For the text-containing cell, return its midpoint in [x, y] coordinate format. 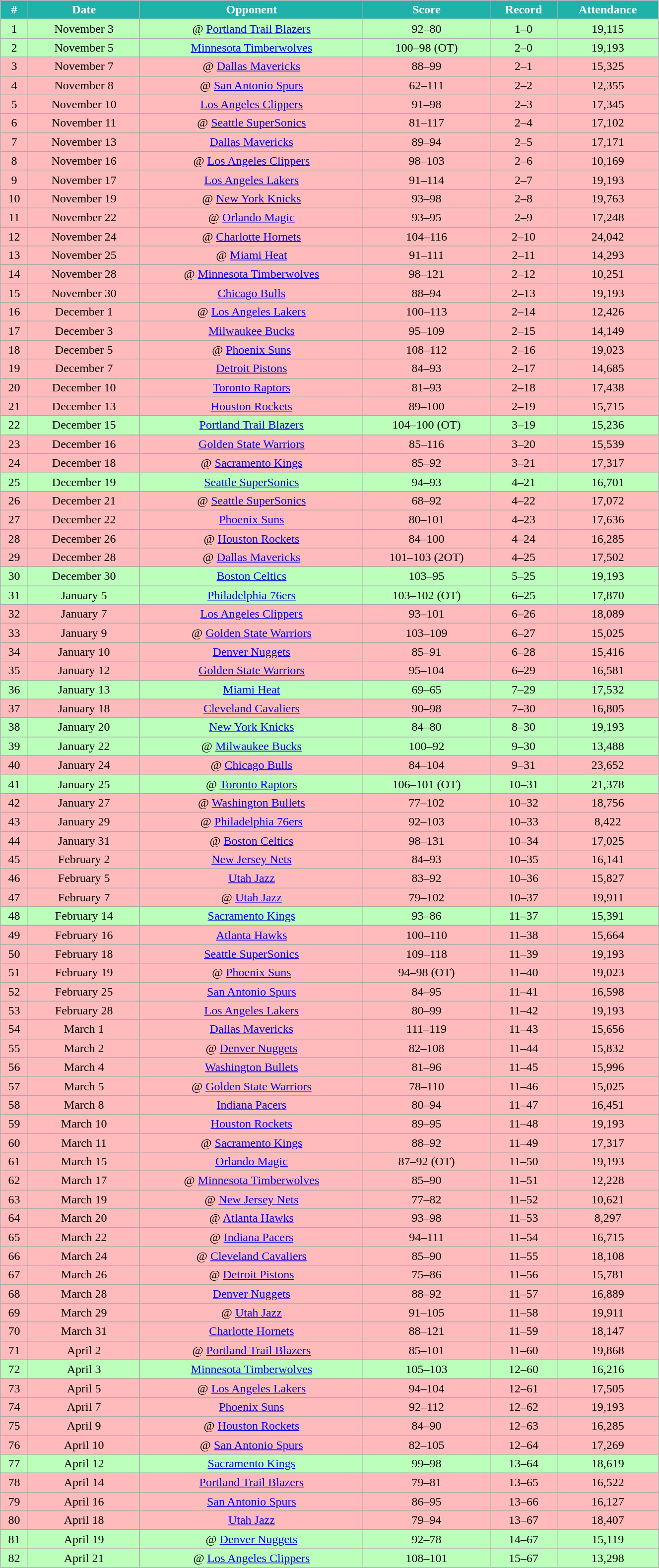
94–98 (OT) [427, 973]
10–37 [524, 897]
@ Milwaukee Bucks [252, 746]
April 10 [84, 1445]
31 [14, 595]
79 [14, 1502]
79–102 [427, 897]
17,636 [608, 519]
26 [14, 501]
81 [14, 1539]
84–95 [427, 992]
6–29 [524, 671]
New Jersey Nets [252, 860]
2–17 [524, 369]
April 16 [84, 1502]
@ Charlotte Hornets [252, 237]
November 25 [84, 255]
86–95 [427, 1502]
67 [14, 1275]
March 10 [84, 1124]
44 [14, 841]
14,149 [608, 331]
18,147 [608, 1331]
16,701 [608, 482]
10–33 [524, 821]
@ Atlanta Hawks [252, 1218]
2–3 [524, 104]
April 7 [84, 1407]
Record [524, 10]
74 [14, 1407]
November 8 [84, 85]
Milwaukee Bucks [252, 331]
12 [14, 237]
December 26 [84, 538]
15,236 [608, 425]
10–31 [524, 784]
April 3 [84, 1369]
32 [14, 614]
49 [14, 935]
1–0 [524, 29]
17,248 [608, 217]
83–92 [427, 878]
64 [14, 1218]
17,072 [608, 501]
February 2 [84, 860]
# [14, 10]
24 [14, 463]
April 14 [84, 1483]
7 [14, 142]
12–61 [524, 1388]
66 [14, 1256]
Charlotte Hornets [252, 1331]
84–80 [427, 727]
15,664 [608, 935]
December 15 [84, 425]
46 [14, 878]
11–42 [524, 1010]
Date [84, 10]
November 28 [84, 274]
11–50 [524, 1162]
2–7 [524, 180]
18,407 [608, 1520]
@ Indiana Pacers [252, 1237]
95–109 [427, 331]
December 13 [84, 406]
54 [14, 1029]
38 [14, 727]
80–99 [427, 1010]
23 [14, 444]
10–36 [524, 878]
15 [14, 293]
92–78 [427, 1539]
6–27 [524, 633]
February 5 [84, 878]
March 5 [84, 1086]
91–98 [427, 104]
December 16 [84, 444]
3–21 [524, 463]
2–11 [524, 255]
11–52 [524, 1199]
@ New Jersey Nets [252, 1199]
60 [14, 1142]
100–98 (OT) [427, 48]
November 3 [84, 29]
13 [14, 255]
22 [14, 425]
January 27 [84, 803]
15,996 [608, 1067]
48 [14, 916]
19 [14, 369]
@ Cleveland Cavaliers [252, 1256]
104–116 [427, 237]
79–81 [427, 1483]
April 2 [84, 1350]
21,378 [608, 784]
@ Boston Celtics [252, 841]
16,715 [608, 1237]
March 4 [84, 1067]
10–35 [524, 860]
April 12 [84, 1464]
11 [14, 217]
62–111 [427, 85]
92–112 [427, 1407]
11–47 [524, 1105]
15,715 [608, 406]
90–98 [427, 708]
23,652 [608, 765]
15,119 [608, 1539]
42 [14, 803]
Score [427, 10]
4–24 [524, 538]
89–100 [427, 406]
92–80 [427, 29]
15,656 [608, 1029]
11–56 [524, 1275]
55 [14, 1048]
December 3 [84, 331]
March 17 [84, 1181]
103–95 [427, 576]
93–95 [427, 217]
15,832 [608, 1048]
57 [14, 1086]
2 [14, 48]
9–30 [524, 746]
April 9 [84, 1426]
94–104 [427, 1388]
2–1 [524, 66]
88–94 [427, 293]
12–63 [524, 1426]
6–28 [524, 652]
2–19 [524, 406]
11–51 [524, 1181]
78–110 [427, 1086]
12–62 [524, 1407]
17,505 [608, 1388]
94–93 [427, 482]
8,297 [608, 1218]
January 25 [84, 784]
February 16 [84, 935]
98–121 [427, 274]
10–34 [524, 841]
18,089 [608, 614]
10 [14, 198]
@ Chicago Bulls [252, 765]
4–25 [524, 558]
72 [14, 1369]
February 25 [84, 992]
29 [14, 558]
16,581 [608, 671]
15,325 [608, 66]
93–86 [427, 916]
13,298 [608, 1558]
63 [14, 1199]
January 12 [84, 671]
45 [14, 860]
58 [14, 1105]
11–59 [524, 1331]
11–45 [524, 1067]
March 1 [84, 1029]
80–94 [427, 1105]
78 [14, 1483]
11–40 [524, 973]
98–103 [427, 161]
52 [14, 992]
88–99 [427, 66]
16,889 [608, 1294]
73 [14, 1388]
16,451 [608, 1105]
1 [14, 29]
13–66 [524, 1502]
@ Philadelphia 76ers [252, 821]
April 19 [84, 1539]
11–38 [524, 935]
16,216 [608, 1369]
87–92 (OT) [427, 1162]
2–15 [524, 331]
21 [14, 406]
December 10 [84, 387]
91–114 [427, 180]
16,598 [608, 992]
11–48 [524, 1124]
February 18 [84, 954]
39 [14, 746]
18,108 [608, 1256]
November 24 [84, 237]
84–104 [427, 765]
77–102 [427, 803]
5–25 [524, 576]
December 22 [84, 519]
62 [14, 1181]
January 18 [84, 708]
April 21 [84, 1558]
61 [14, 1162]
6–26 [524, 614]
109–118 [427, 954]
16,522 [608, 1483]
16,805 [608, 708]
January 29 [84, 821]
2–13 [524, 293]
4 [14, 85]
January 31 [84, 841]
80–101 [427, 519]
February 7 [84, 897]
Indiana Pacers [252, 1105]
Cleveland Cavaliers [252, 708]
104–100 (OT) [427, 425]
11–39 [524, 954]
15,391 [608, 916]
12,355 [608, 85]
99–98 [427, 1464]
17,438 [608, 387]
47 [14, 897]
108–101 [427, 1558]
40 [14, 765]
111–119 [427, 1029]
11–60 [524, 1350]
4–21 [524, 482]
15–67 [524, 1558]
56 [14, 1067]
Opponent [252, 10]
53 [14, 1010]
January 13 [84, 690]
69–65 [427, 690]
95–104 [427, 671]
34 [14, 652]
13–64 [524, 1464]
85–91 [427, 652]
12–60 [524, 1369]
105–103 [427, 1369]
15,781 [608, 1275]
24,042 [608, 237]
2–12 [524, 274]
36 [14, 690]
March 11 [84, 1142]
14,293 [608, 255]
89–94 [427, 142]
59 [14, 1124]
80 [14, 1520]
@ Miami Heat [252, 255]
11–54 [524, 1237]
18 [14, 350]
Orlando Magic [252, 1162]
@ Detroit Pistons [252, 1275]
11–43 [524, 1029]
March 29 [84, 1313]
March 2 [84, 1048]
11–41 [524, 992]
November 11 [84, 123]
March 22 [84, 1237]
10,621 [608, 1199]
2–10 [524, 237]
25 [14, 482]
December 18 [84, 463]
65 [14, 1237]
@ Orlando Magic [252, 217]
88–121 [427, 1331]
71 [14, 1350]
82–105 [427, 1445]
9–31 [524, 765]
April 5 [84, 1388]
November 19 [84, 198]
November 30 [84, 293]
68 [14, 1294]
33 [14, 633]
6 [14, 123]
13–65 [524, 1483]
Miami Heat [252, 690]
17,870 [608, 595]
17,025 [608, 841]
2–18 [524, 387]
December 5 [84, 350]
January 5 [84, 595]
100–113 [427, 312]
18,756 [608, 803]
9 [14, 180]
15,827 [608, 878]
13,488 [608, 746]
15,539 [608, 444]
Detroit Pistons [252, 369]
3 [14, 66]
January 20 [84, 727]
76 [14, 1445]
84–100 [427, 538]
106–101 (OT) [427, 784]
5 [14, 104]
4–23 [524, 519]
2–14 [524, 312]
2–0 [524, 48]
8 [14, 161]
82 [14, 1558]
Boston Celtics [252, 576]
85–116 [427, 444]
February 14 [84, 916]
7–30 [524, 708]
101–103 (2OT) [427, 558]
14–67 [524, 1539]
16,127 [608, 1502]
10,251 [608, 274]
17 [14, 331]
December 1 [84, 312]
11–57 [524, 1294]
77–82 [427, 1199]
November 22 [84, 217]
20 [14, 387]
11–55 [524, 1256]
12,426 [608, 312]
51 [14, 973]
March 15 [84, 1162]
December 28 [84, 558]
68–92 [427, 501]
March 26 [84, 1275]
13–67 [524, 1520]
November 16 [84, 161]
8–30 [524, 727]
6–25 [524, 595]
@ Toronto Raptors [252, 784]
17,532 [608, 690]
11–49 [524, 1142]
82–108 [427, 1048]
Attendance [608, 10]
14 [14, 274]
January 24 [84, 765]
January 9 [84, 633]
30 [14, 576]
@ New York Knicks [252, 198]
18,619 [608, 1464]
11–58 [524, 1313]
84–90 [427, 1426]
11–37 [524, 916]
2–9 [524, 217]
11–44 [524, 1048]
37 [14, 708]
February 28 [84, 1010]
December 19 [84, 482]
75 [14, 1426]
19,115 [608, 29]
Chicago Bulls [252, 293]
19,868 [608, 1350]
2–4 [524, 123]
November 10 [84, 104]
March 19 [84, 1199]
December 30 [84, 576]
Washington Bullets [252, 1067]
16,141 [608, 860]
November 7 [84, 66]
85–92 [427, 463]
12–64 [524, 1445]
70 [14, 1331]
103–102 (OT) [427, 595]
November 13 [84, 142]
108–112 [427, 350]
17,102 [608, 123]
January 10 [84, 652]
81–117 [427, 123]
14,685 [608, 369]
77 [14, 1464]
79–94 [427, 1520]
February 19 [84, 973]
12,228 [608, 1181]
15,416 [608, 652]
January 22 [84, 746]
3–19 [524, 425]
March 20 [84, 1218]
81–96 [427, 1067]
17,345 [608, 104]
100–110 [427, 935]
69 [14, 1313]
10,169 [608, 161]
2–2 [524, 85]
98–131 [427, 841]
19,763 [608, 198]
@ Washington Bullets [252, 803]
2–8 [524, 198]
43 [14, 821]
11–53 [524, 1218]
March 28 [84, 1294]
10–32 [524, 803]
March 8 [84, 1105]
April 18 [84, 1520]
2–16 [524, 350]
New York Knicks [252, 727]
16 [14, 312]
January 7 [84, 614]
March 24 [84, 1256]
75–86 [427, 1275]
7–29 [524, 690]
November 5 [84, 48]
100–92 [427, 746]
50 [14, 954]
December 7 [84, 369]
85–101 [427, 1350]
Toronto Raptors [252, 387]
94–111 [427, 1237]
4–22 [524, 501]
17,269 [608, 1445]
2–5 [524, 142]
103–109 [427, 633]
89–95 [427, 1124]
28 [14, 538]
Atlanta Hawks [252, 935]
11–46 [524, 1086]
35 [14, 671]
November 17 [84, 180]
Philadelphia 76ers [252, 595]
17,171 [608, 142]
91–111 [427, 255]
27 [14, 519]
2–6 [524, 161]
3–20 [524, 444]
81–93 [427, 387]
93–101 [427, 614]
8,422 [608, 821]
March 31 [84, 1331]
41 [14, 784]
91–105 [427, 1313]
92–103 [427, 821]
December 21 [84, 501]
17,502 [608, 558]
